Locate the cell with the specified text and output its [X, Y] center coordinate. 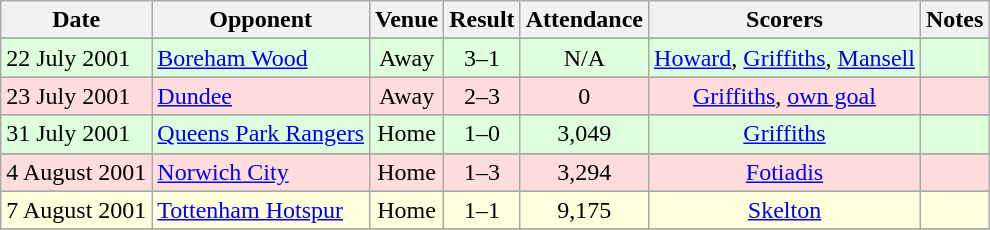
Scorers [785, 20]
3,049 [584, 134]
Howard, Griffiths, Mansell [785, 58]
N/A [584, 58]
23 July 2001 [76, 96]
Griffiths, own goal [785, 96]
Result [482, 20]
1–1 [482, 210]
22 July 2001 [76, 58]
1–3 [482, 172]
1–0 [482, 134]
Dundee [261, 96]
9,175 [584, 210]
4 August 2001 [76, 172]
2–3 [482, 96]
Date [76, 20]
Griffiths [785, 134]
Fotiadis [785, 172]
31 July 2001 [76, 134]
Tottenham Hotspur [261, 210]
Opponent [261, 20]
Queens Park Rangers [261, 134]
Skelton [785, 210]
Notes [954, 20]
Venue [407, 20]
Boreham Wood [261, 58]
0 [584, 96]
Norwich City [261, 172]
3–1 [482, 58]
7 August 2001 [76, 210]
3,294 [584, 172]
Attendance [584, 20]
